Provide the [X, Y] coordinate of the cell's center where the given text is located.  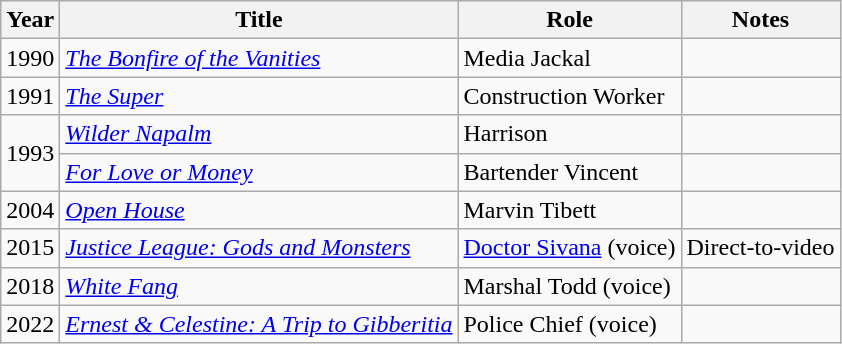
Year [30, 20]
Open House [259, 210]
Construction Worker [570, 96]
For Love or Money [259, 172]
Police Chief (voice) [570, 324]
White Fang [259, 286]
Wilder Napalm [259, 134]
1991 [30, 96]
2015 [30, 248]
Marshal Todd (voice) [570, 286]
Direct-to-video [760, 248]
2018 [30, 286]
Role [570, 20]
1993 [30, 153]
Title [259, 20]
Doctor Sivana (voice) [570, 248]
Marvin Tibett [570, 210]
Media Jackal [570, 58]
1990 [30, 58]
The Super [259, 96]
2004 [30, 210]
Ernest & Celestine: A Trip to Gibberitia [259, 324]
2022 [30, 324]
Notes [760, 20]
Justice League: Gods and Monsters [259, 248]
Harrison [570, 134]
Bartender Vincent [570, 172]
The Bonfire of the Vanities [259, 58]
